Extract the (X, Y) coordinate from the center of the cell holding the provided text.  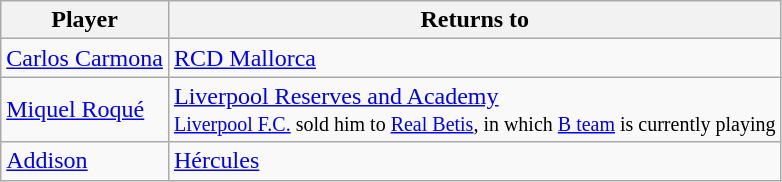
Player (85, 20)
Hércules (474, 161)
RCD Mallorca (474, 58)
Liverpool Reserves and AcademyLiverpool F.C. sold him to Real Betis, in which B team is currently playing (474, 110)
Addison (85, 161)
Carlos Carmona (85, 58)
Miquel Roqué (85, 110)
Returns to (474, 20)
